Scan for the cell matching the given text and deliver its (x, y) coordinate at center. 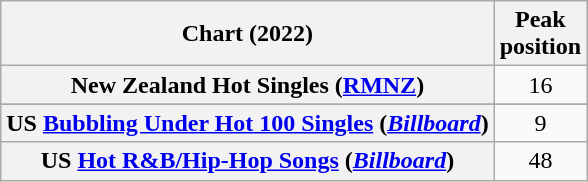
US Bubbling Under Hot 100 Singles (Billboard) (248, 123)
Chart (2022) (248, 34)
Peakposition (540, 34)
16 (540, 85)
48 (540, 161)
9 (540, 123)
New Zealand Hot Singles (RMNZ) (248, 85)
US Hot R&B/Hip-Hop Songs (Billboard) (248, 161)
